Find where the given text appears and provide that cell's center as [X, Y] coordinate. 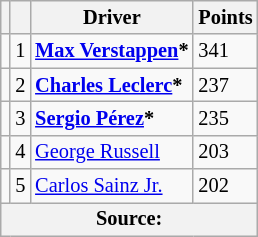
George Russell [112, 152]
341 [225, 51]
5 [20, 186]
Charles Leclerc* [112, 85]
4 [20, 152]
203 [225, 152]
237 [225, 85]
2 [20, 85]
1 [20, 51]
Sergio Pérez* [112, 118]
202 [225, 186]
235 [225, 118]
3 [20, 118]
Max Verstappen* [112, 51]
Carlos Sainz Jr. [112, 186]
Points [225, 17]
Source: [130, 219]
Driver [112, 17]
